Output the (X, Y) coordinate of the center of the cell containing the given text.  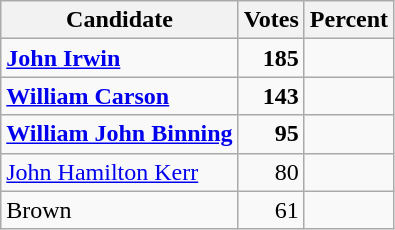
Votes (271, 20)
John Hamilton Kerr (120, 172)
William John Binning (120, 134)
95 (271, 134)
143 (271, 96)
61 (271, 210)
Percent (348, 20)
William Carson (120, 96)
Brown (120, 210)
John Irwin (120, 58)
80 (271, 172)
185 (271, 58)
Candidate (120, 20)
